From the cell containing the given text, extract its center point as (X, Y) coordinate. 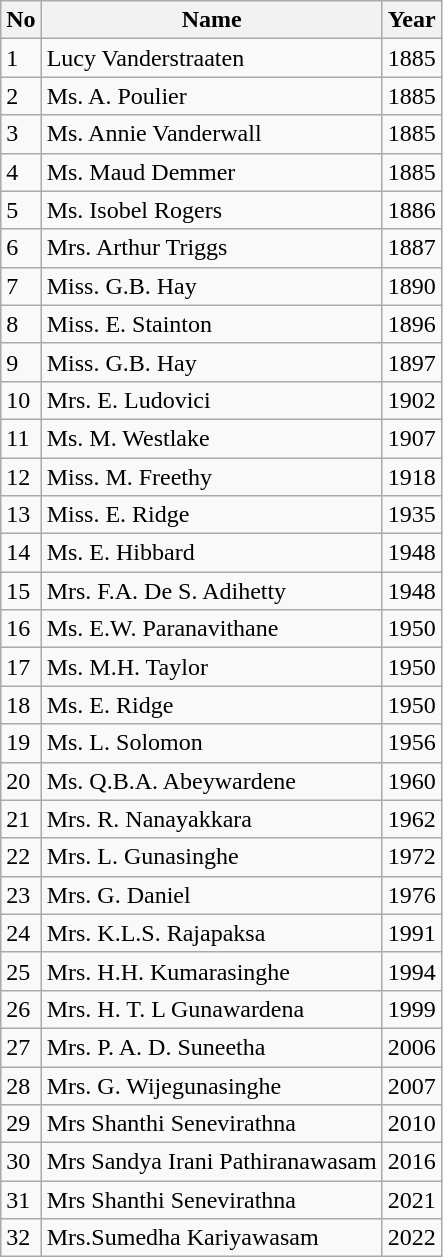
28 (21, 1085)
1972 (412, 857)
1960 (412, 781)
Ms. E. Hibbard (212, 553)
1935 (412, 515)
14 (21, 553)
6 (21, 248)
Ms. E. Ridge (212, 705)
Lucy Vanderstraaten (212, 58)
15 (21, 591)
1896 (412, 324)
Mrs. K.L.S. Rajapaksa (212, 933)
1897 (412, 362)
Ms. Annie Vanderwall (212, 134)
Mrs Sandya Irani Pathiranawasam (212, 1162)
26 (21, 1009)
1902 (412, 400)
1999 (412, 1009)
1890 (412, 286)
30 (21, 1162)
Mrs. G. Wijegunasinghe (212, 1085)
17 (21, 667)
27 (21, 1047)
No (21, 20)
10 (21, 400)
1991 (412, 933)
23 (21, 895)
Ms. Maud Demmer (212, 172)
31 (21, 1200)
Miss. M. Freethy (212, 477)
2021 (412, 1200)
Name (212, 20)
Ms. L. Solomon (212, 743)
8 (21, 324)
9 (21, 362)
Ms. Q.B.A. Abeywardene (212, 781)
Mrs. E. Ludovici (212, 400)
2022 (412, 1238)
11 (21, 438)
2 (21, 96)
2010 (412, 1124)
Year (412, 20)
24 (21, 933)
Mrs. Arthur Triggs (212, 248)
16 (21, 629)
12 (21, 477)
2016 (412, 1162)
Miss. E. Ridge (212, 515)
13 (21, 515)
4 (21, 172)
22 (21, 857)
1994 (412, 971)
32 (21, 1238)
1886 (412, 210)
Miss. E. Stainton (212, 324)
Ms. M.H. Taylor (212, 667)
18 (21, 705)
2007 (412, 1085)
1956 (412, 743)
5 (21, 210)
Ms. A. Poulier (212, 96)
Mrs. L. Gunasinghe (212, 857)
29 (21, 1124)
1918 (412, 477)
Mrs. G. Daniel (212, 895)
25 (21, 971)
Mrs. F.A. De S. Adihetty (212, 591)
19 (21, 743)
Mrs. R. Nanayakkara (212, 819)
Mrs. P. A. D. Suneetha (212, 1047)
Ms. M. Westlake (212, 438)
Mrs.Sumedha Kariyawasam (212, 1238)
1976 (412, 895)
1 (21, 58)
2006 (412, 1047)
1887 (412, 248)
1907 (412, 438)
20 (21, 781)
Mrs. H. T. L Gunawardena (212, 1009)
Ms. E.W. Paranavithane (212, 629)
1962 (412, 819)
3 (21, 134)
Ms. Isobel Rogers (212, 210)
7 (21, 286)
21 (21, 819)
Mrs. H.H. Kumarasinghe (212, 971)
